Locate the cell with the specified text and output its (X, Y) center coordinate. 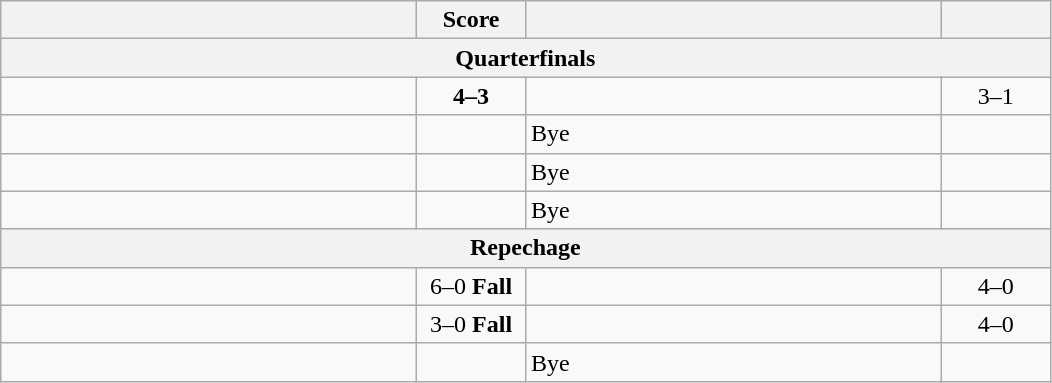
3–1 (996, 96)
Quarterfinals (526, 58)
4–3 (472, 96)
6–0 Fall (472, 286)
Score (472, 20)
Repechage (526, 248)
3–0 Fall (472, 324)
